Find where the given text appears and provide that cell's center as [x, y] coordinate. 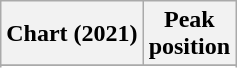
Peak position [189, 34]
Chart (2021) [72, 34]
